Provide the [X, Y] coordinate of the cell's center where the given text is located.  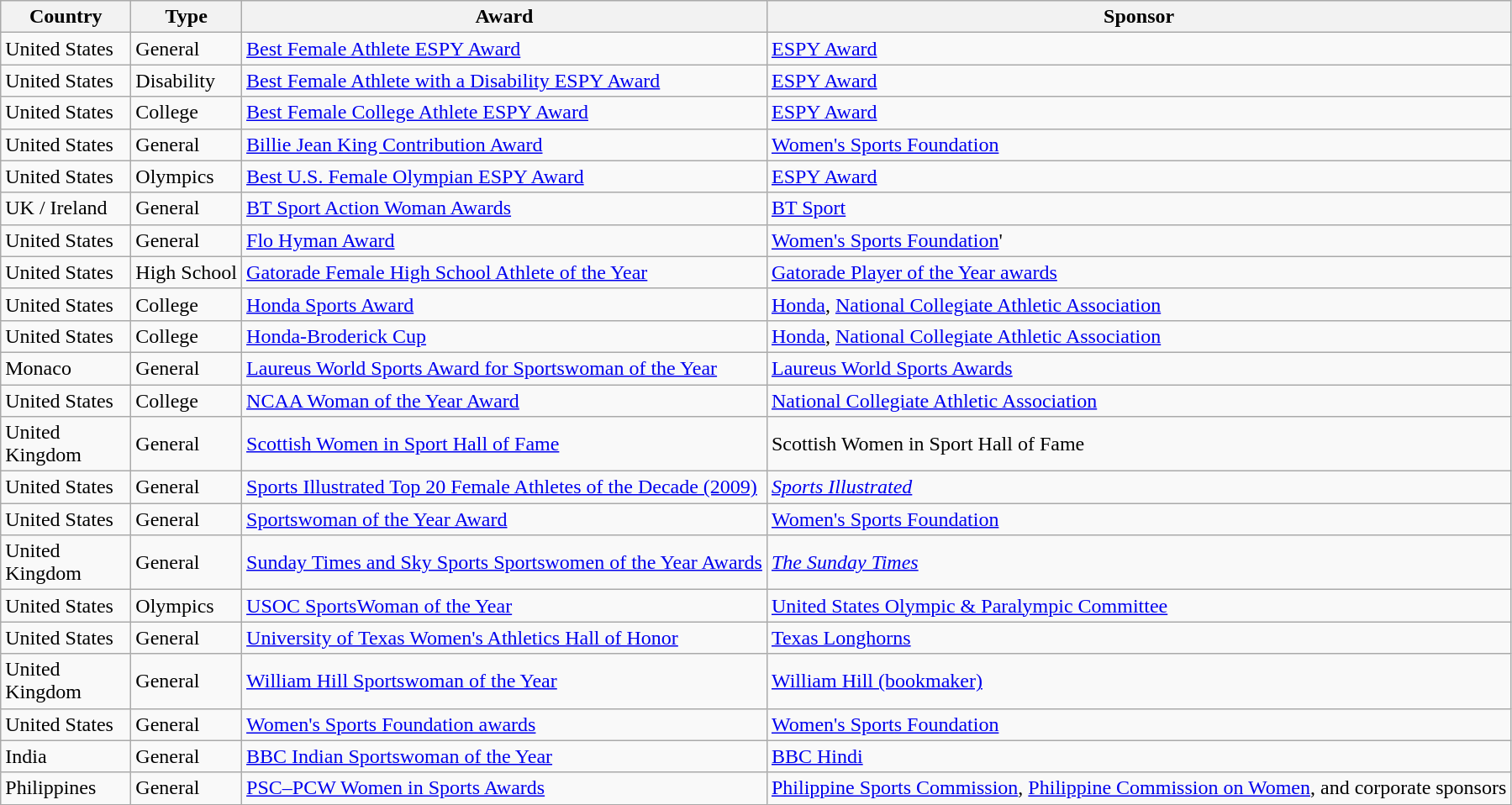
The Sunday Times [1138, 563]
Sportswoman of the Year Award [504, 519]
BT Sport Action Woman Awards [504, 208]
William Hill Sportswoman of the Year [504, 681]
Flo Hyman Award [504, 240]
BT Sport [1138, 208]
Billie Jean King Contribution Award [504, 145]
Philippine Sports Commission, Philippine Commission on Women, and corporate sponsors [1138, 788]
Laureus World Sports Award for Sportswoman of the Year [504, 368]
National Collegiate Athletic Association [1138, 401]
NCAA Woman of the Year Award [504, 401]
Honda Sports Award [504, 304]
Best Female Athlete with a Disability ESPY Award [504, 81]
United States Olympic & Paralympic Committee [1138, 606]
India [66, 756]
Sports Illustrated [1138, 487]
Best Female College Athlete ESPY Award [504, 113]
Best U.S. Female Olympian ESPY Award [504, 176]
Disability [187, 81]
UK / Ireland [66, 208]
Gatorade Female High School Athlete of the Year [504, 272]
William Hill (bookmaker) [1138, 681]
Sunday Times and Sky Sports Sportswomen of the Year Awards [504, 563]
Monaco [66, 368]
Texas Longhorns [1138, 638]
BBC Indian Sportswoman of the Year [504, 756]
Honda-Broderick Cup [504, 336]
Laureus World Sports Awards [1138, 368]
Best Female Athlete ESPY Award [504, 49]
Type [187, 17]
Sports Illustrated Top 20 Female Athletes of the Decade (2009) [504, 487]
Philippines [66, 788]
Country [66, 17]
Women's Sports Foundation' [1138, 240]
Award [504, 17]
Gatorade Player of the Year awards [1138, 272]
USOC SportsWoman of the Year [504, 606]
BBC Hindi [1138, 756]
High School [187, 272]
PSC–PCW Women in Sports Awards [504, 788]
Women's Sports Foundation awards [504, 724]
University of Texas Women's Athletics Hall of Honor [504, 638]
Sponsor [1138, 17]
